Scan for the cell matching the given text and deliver its (X, Y) coordinate at center. 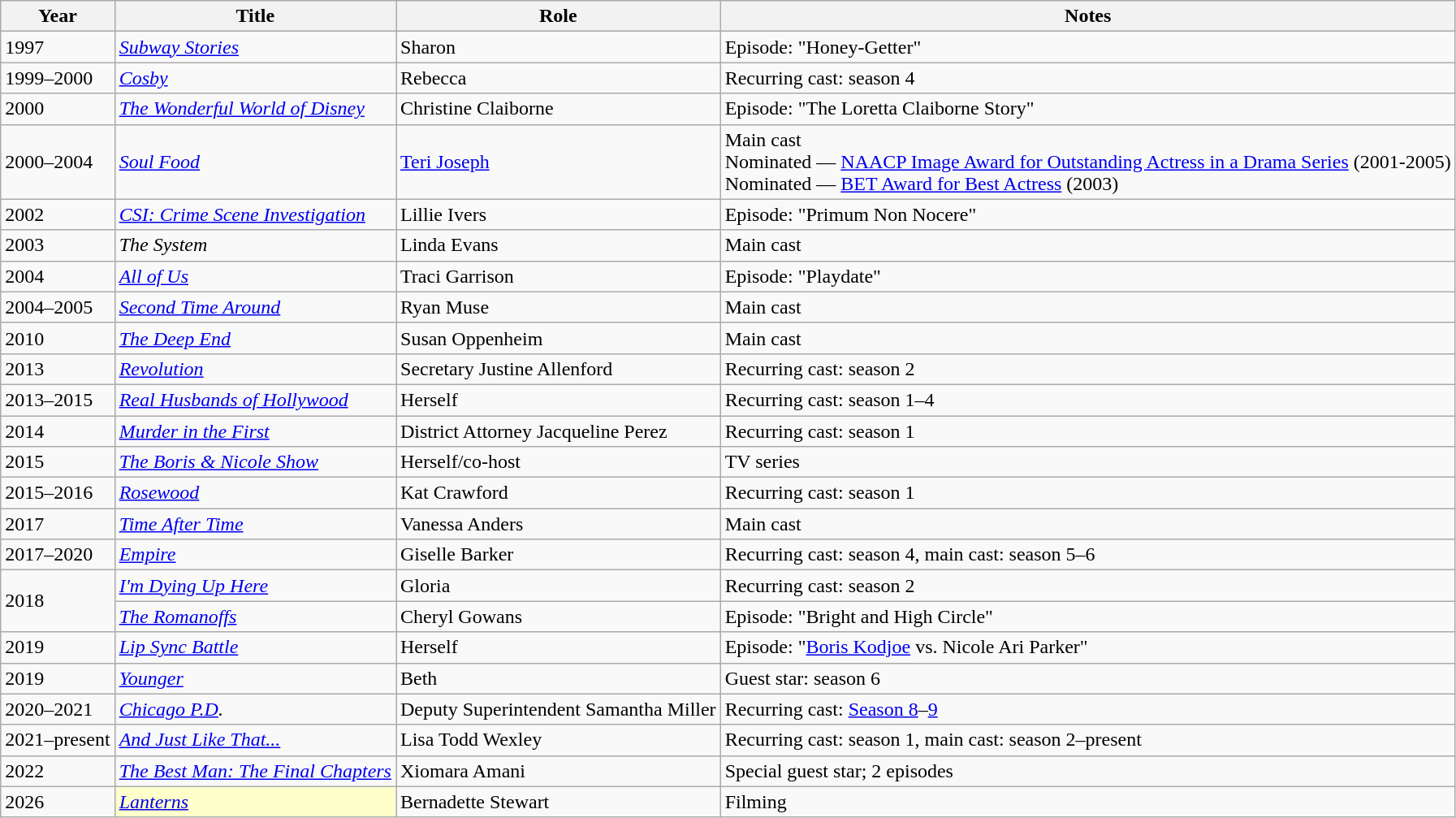
Cosby (255, 78)
2015 (58, 462)
District Attorney Jacqueline Perez (559, 431)
Rebecca (559, 78)
2013 (58, 369)
Kat Crawford (559, 493)
Recurring cast: season 1–4 (1088, 400)
Herself/co-host (559, 462)
2003 (58, 245)
Year (58, 16)
CSI: Crime Scene Investigation (255, 214)
2000 (58, 109)
2004 (58, 276)
Subway Stories (255, 47)
Gloria (559, 586)
2000–2004 (58, 162)
Giselle Barker (559, 555)
Teri Joseph (559, 162)
2017 (58, 524)
2022 (58, 771)
Time After Time (255, 524)
Filming (1088, 802)
Recurring cast: Season 8–9 (1088, 709)
The Deep End (255, 338)
Cheryl Gowans (559, 617)
Younger (255, 678)
Vanessa Anders (559, 524)
Rosewood (255, 493)
Recurring cast: season 4 (1088, 78)
2026 (58, 802)
Lisa Todd Wexley (559, 740)
Notes (1088, 16)
Second Time Around (255, 307)
Secretary Justine Allenford (559, 369)
2018 (58, 601)
2015–2016 (58, 493)
Deputy Superintendent Samantha Miller (559, 709)
2014 (58, 431)
The Boris & Nicole Show (255, 462)
Lip Sync Battle (255, 647)
TV series (1088, 462)
Sharon (559, 47)
Lanterns (255, 802)
Bernadette Stewart (559, 802)
Episode: "The Loretta Claiborne Story" (1088, 109)
Episode: "Playdate" (1088, 276)
Soul Food (255, 162)
Real Husbands of Hollywood (255, 400)
The Best Man: The Final Chapters (255, 771)
2004–2005 (58, 307)
Murder in the First (255, 431)
2020–2021 (58, 709)
The Romanoffs (255, 617)
Role (559, 16)
Empire (255, 555)
Christine Claiborne (559, 109)
Traci Garrison (559, 276)
1999–2000 (58, 78)
2021–present (58, 740)
1997 (58, 47)
Linda Evans (559, 245)
Episode: "Primum Non Nocere" (1088, 214)
2010 (58, 338)
Ryan Muse (559, 307)
And Just Like That... (255, 740)
Special guest star; 2 episodes (1088, 771)
Episode: "Boris Kodjoe vs. Nicole Ari Parker" (1088, 647)
Recurring cast: season 4, main cast: season 5–6 (1088, 555)
All of Us (255, 276)
Xiomara Amani (559, 771)
2017–2020 (58, 555)
I'm Dying Up Here (255, 586)
Title (255, 16)
2013–2015 (58, 400)
Recurring cast: season 1, main cast: season 2–present (1088, 740)
The Wonderful World of Disney (255, 109)
Episode: "Bright and High Circle" (1088, 617)
Lillie Ivers (559, 214)
The System (255, 245)
Chicago P.D. (255, 709)
Main castNominated — NAACP Image Award for Outstanding Actress in a Drama Series (2001-2005)Nominated — BET Award for Best Actress (2003) (1088, 162)
Guest star: season 6 (1088, 678)
2002 (58, 214)
Revolution (255, 369)
Beth (559, 678)
Episode: "Honey-Getter" (1088, 47)
Susan Oppenheim (559, 338)
